Output the (X, Y) coordinate of the center of the cell containing the given text.  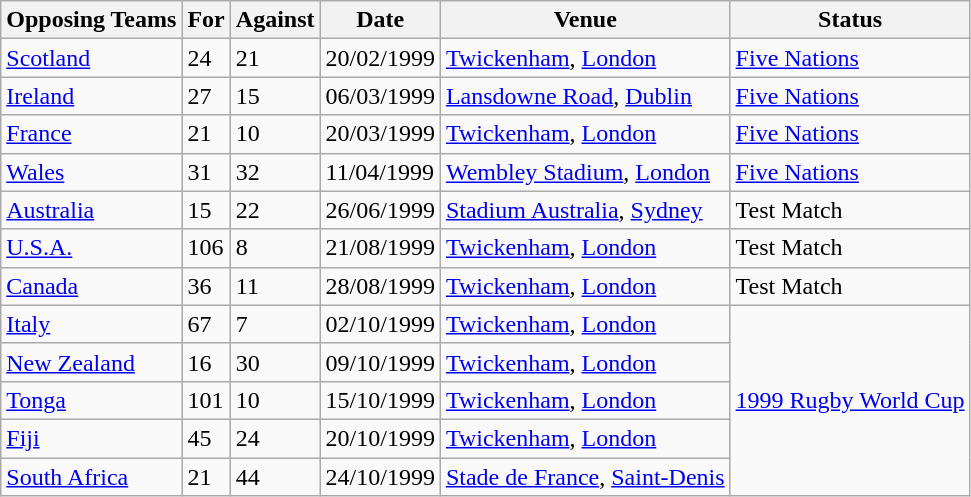
Date (380, 20)
Against (275, 20)
Opposing Teams (92, 20)
Fiji (92, 438)
20/02/1999 (380, 58)
28/08/1999 (380, 286)
22 (275, 210)
New Zealand (92, 362)
Wembley Stadium, London (585, 172)
France (92, 134)
8 (275, 248)
26/06/1999 (380, 210)
06/03/1999 (380, 96)
Australia (92, 210)
Ireland (92, 96)
101 (206, 400)
South Africa (92, 477)
Tonga (92, 400)
For (206, 20)
30 (275, 362)
21/08/1999 (380, 248)
20/10/1999 (380, 438)
Venue (585, 20)
44 (275, 477)
31 (206, 172)
16 (206, 362)
U.S.A. (92, 248)
106 (206, 248)
67 (206, 324)
32 (275, 172)
24/10/1999 (380, 477)
Stadium Australia, Sydney (585, 210)
Canada (92, 286)
Lansdowne Road, Dublin (585, 96)
7 (275, 324)
11/04/1999 (380, 172)
09/10/1999 (380, 362)
45 (206, 438)
Status (850, 20)
Italy (92, 324)
02/10/1999 (380, 324)
11 (275, 286)
Wales (92, 172)
20/03/1999 (380, 134)
1999 Rugby World Cup (850, 400)
Stade de France, Saint-Denis (585, 477)
15/10/1999 (380, 400)
Scotland (92, 58)
36 (206, 286)
27 (206, 96)
